Find where the given text appears and provide that cell's center as (X, Y) coordinate. 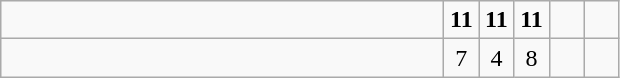
7 (462, 58)
4 (496, 58)
8 (532, 58)
